Output the (x, y) coordinate of the center of the cell containing the given text.  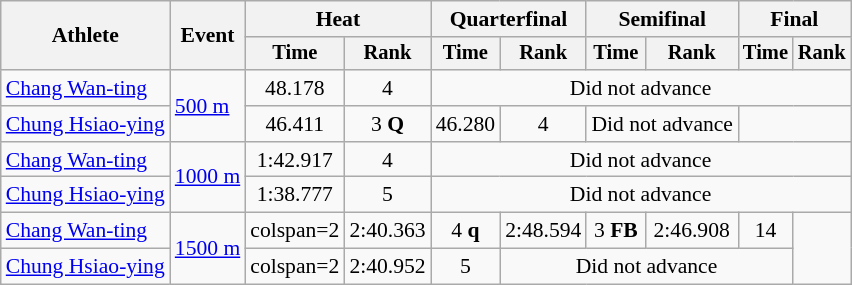
14 (766, 231)
Athlete (86, 36)
1500 m (208, 248)
Final (794, 19)
3 Q (387, 124)
1:42.917 (294, 160)
2:40.952 (387, 267)
3 FB (616, 231)
1000 m (208, 178)
46.280 (466, 124)
46.411 (294, 124)
2:40.363 (387, 231)
Heat (338, 19)
Quarterfinal (509, 19)
Semifinal (662, 19)
2:46.908 (692, 231)
Event (208, 36)
4 q (466, 231)
1:38.777 (294, 195)
2:48.594 (543, 231)
48.178 (294, 88)
500 m (208, 106)
